Extract the (x, y) coordinate from the center of the cell holding the provided text.  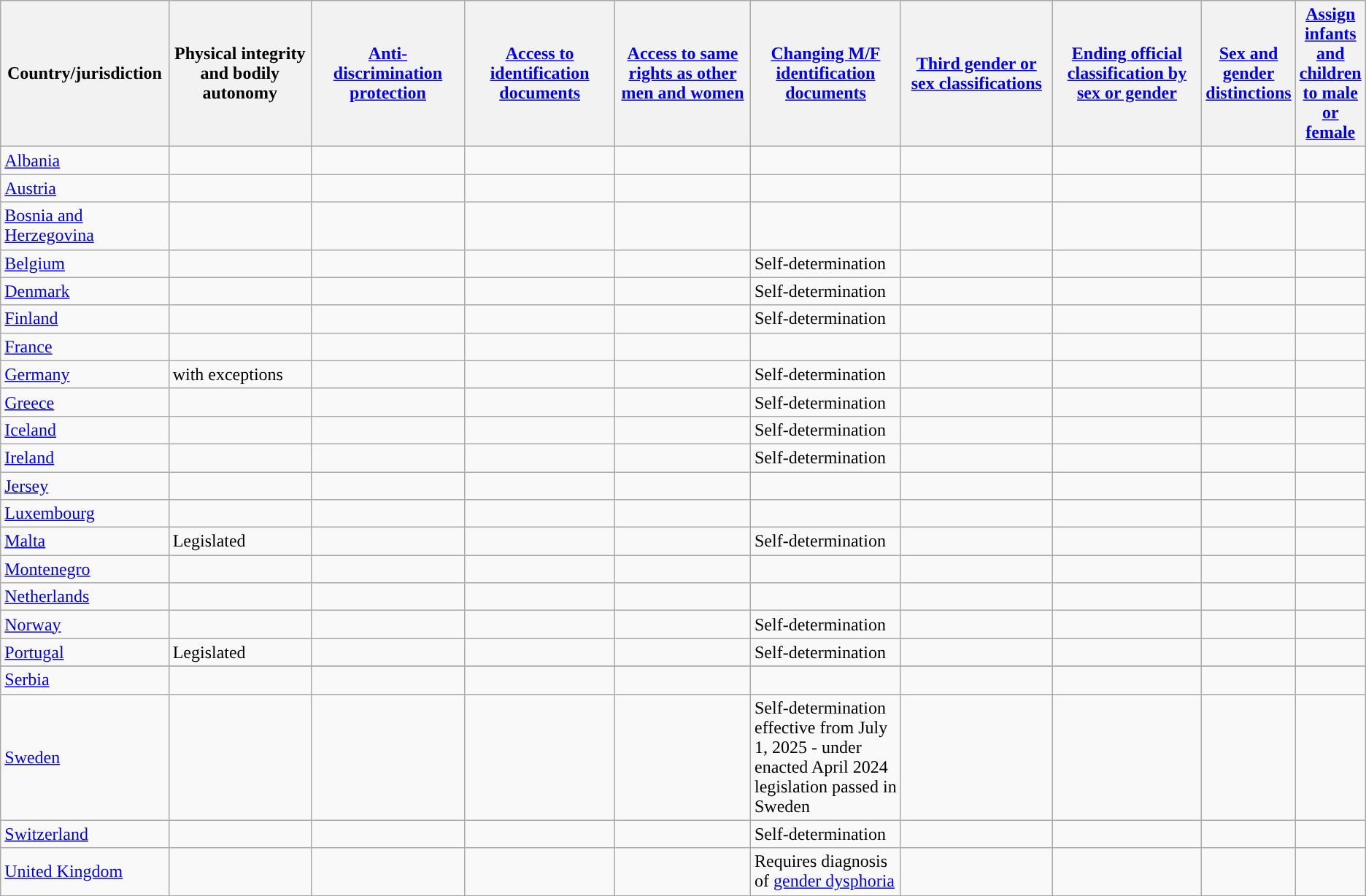
Denmark (85, 291)
Sweden (85, 757)
Malta (85, 541)
Luxembourg (85, 514)
France (85, 347)
Switzerland (85, 834)
Finland (85, 319)
Serbia (85, 680)
United Kingdom (85, 871)
Changing M/F identification documents (825, 74)
Third gender or sex classifications (976, 74)
Physical integrity and bodily autonomy (239, 74)
Anti-discrimination protection (387, 74)
Sex and gender distinctions (1249, 74)
Bosnia and Herzegovina (85, 226)
Ireland (85, 457)
Belgium (85, 263)
Country/jurisdiction (85, 74)
Portugal (85, 652)
Albania (85, 161)
Austria (85, 188)
Germany (85, 374)
Norway (85, 625)
Montenegro (85, 569)
Ending official classification by sex or gender (1127, 74)
Greece (85, 402)
Access to same rights as other men and women (683, 74)
Assign infants and children to male or female (1330, 74)
Requires diagnosis of gender dysphoria (825, 871)
Jersey (85, 485)
Self-determination effective from July 1, 2025 - under enacted April 2024 legislation passed in Sweden (825, 757)
Access to identification documents (540, 74)
with exceptions (239, 374)
Netherlands (85, 597)
Iceland (85, 430)
